From the cell containing the given text, extract its center point as [X, Y] coordinate. 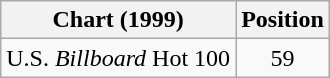
U.S. Billboard Hot 100 [118, 58]
59 [283, 58]
Chart (1999) [118, 20]
Position [283, 20]
